Extract the (X, Y) coordinate from the center of the cell holding the provided text.  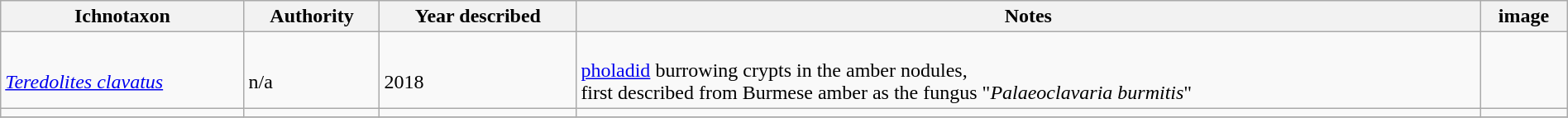
Notes (1029, 17)
n/a (312, 70)
Authority (312, 17)
pholadid burrowing crypts in the amber nodules, first described from Burmese amber as the fungus "Palaeoclavaria burmitis" (1029, 70)
image (1524, 17)
Year described (478, 17)
Teredolites clavatus (122, 70)
2018 (478, 70)
Ichnotaxon (122, 17)
